Output the [X, Y] coordinate of the center of the cell containing the given text.  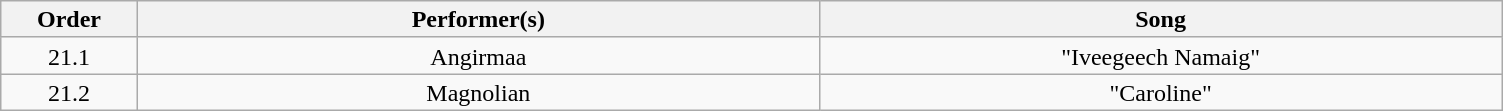
"Caroline" [1160, 92]
Song [1160, 20]
Magnolian [478, 92]
Order [69, 20]
21.1 [69, 56]
Performer(s) [478, 20]
21.2 [69, 92]
"Iveegeech Namaig" [1160, 56]
Angirmaa [478, 56]
